Detect which cell encompasses the target text, then output its [X, Y] center coordinate. 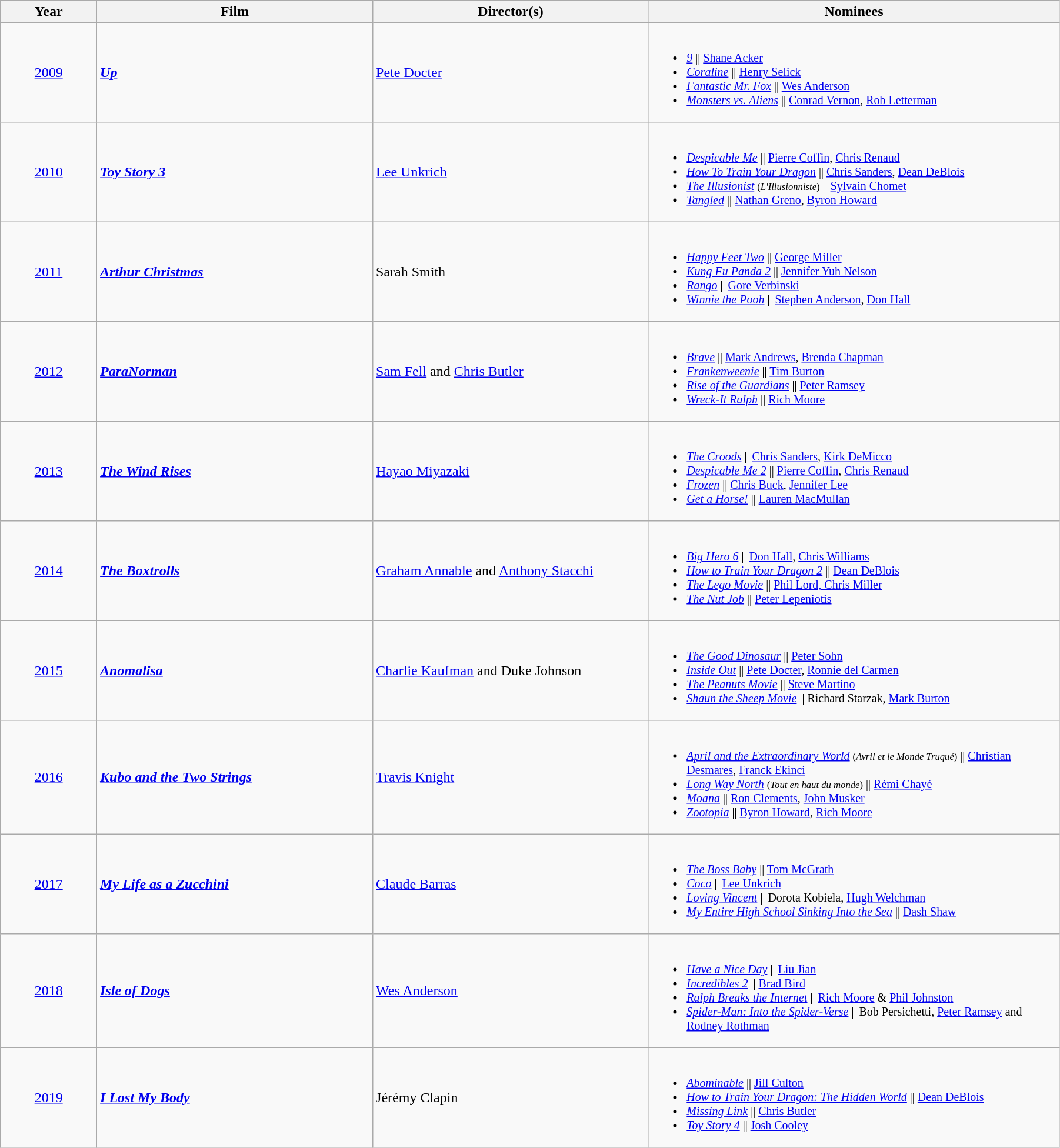
Graham Annable and Anthony Stacchi [511, 570]
Jérémy Clapin [511, 1097]
Director(s) [511, 12]
Anomalisa [235, 670]
Year [49, 12]
Isle of Dogs [235, 990]
Hayao Miyazaki [511, 472]
Up [235, 73]
Sarah Smith [511, 272]
Happy Feet Two || George MillerKung Fu Panda 2 || Jennifer Yuh NelsonRango || Gore VerbinskiWinnie the Pooh || Stephen Anderson, Don Hall [854, 272]
My Life as a Zucchini [235, 883]
Arthur Christmas [235, 272]
The Wind Rises [235, 472]
2010 [49, 172]
Toy Story 3 [235, 172]
Travis Knight [511, 777]
Sam Fell and Chris Butler [511, 372]
I Lost My Body [235, 1097]
2018 [49, 990]
Wes Anderson [511, 990]
2015 [49, 670]
2009 [49, 73]
2014 [49, 570]
Kubo and the Two Strings [235, 777]
Lee Unkrich [511, 172]
ParaNorman [235, 372]
Brave || Mark Andrews, Brenda ChapmanFrankenweenie || Tim BurtonRise of the Guardians || Peter RamseyWreck-It Ralph || Rich Moore [854, 372]
Abominable || Jill CultonHow to Train Your Dragon: The Hidden World || Dean DeBloisMissing Link || Chris ButlerToy Story 4 || Josh Cooley [854, 1097]
2016 [49, 777]
2019 [49, 1097]
The Boxtrolls [235, 570]
The Boss Baby || Tom McGrathCoco || Lee UnkrichLoving Vincent || Dorota Kobiela, Hugh WelchmanMy Entire High School Sinking Into the Sea || Dash Shaw [854, 883]
Film [235, 12]
2017 [49, 883]
2011 [49, 272]
Nominees [854, 12]
Pete Docter [511, 73]
9 || Shane AckerCoraline || Henry SelickFantastic Mr. Fox || Wes AndersonMonsters vs. Aliens || Conrad Vernon, Rob Letterman [854, 73]
2012 [49, 372]
Claude Barras [511, 883]
Charlie Kaufman and Duke Johnson [511, 670]
2013 [49, 472]
